Extract the [x, y] coordinate from the center of the cell holding the provided text.  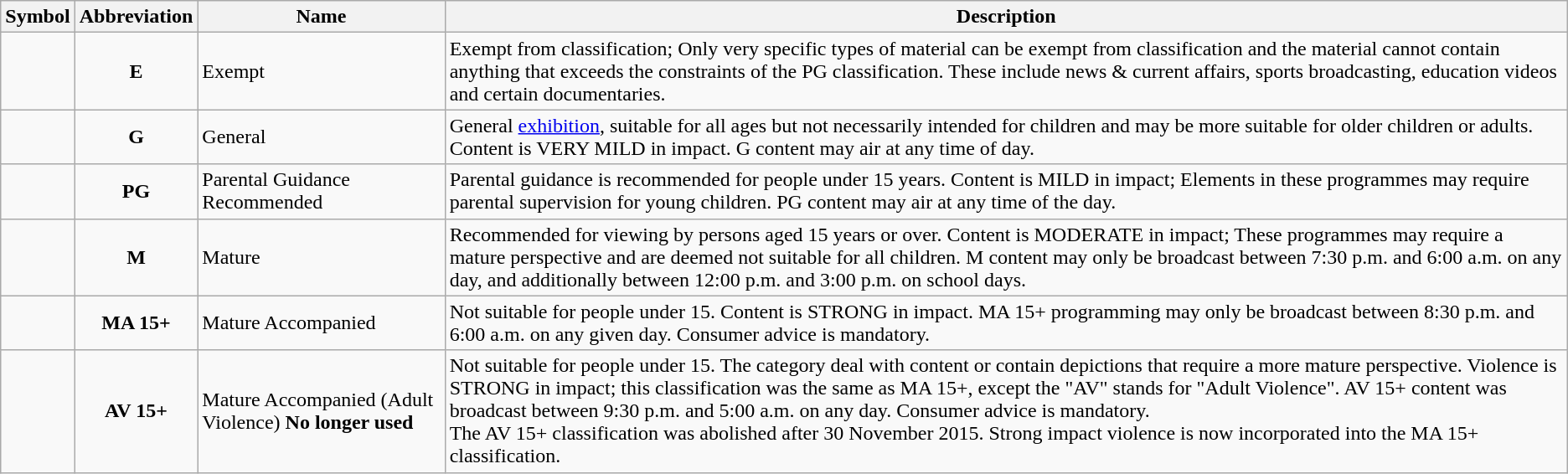
M [136, 257]
MA 15+ [136, 323]
Mature Accompanied [322, 323]
Mature [322, 257]
G [136, 137]
Symbol [38, 17]
Abbreviation [136, 17]
AV 15+ [136, 411]
General [322, 137]
Exempt [322, 71]
E [136, 71]
PG [136, 191]
Mature Accompanied (Adult Violence) No longer used [322, 411]
Description [1006, 17]
Parental Guidance Recommended [322, 191]
Name [322, 17]
